Determine the [x, y] coordinate at the center of the cell enclosing the given text.  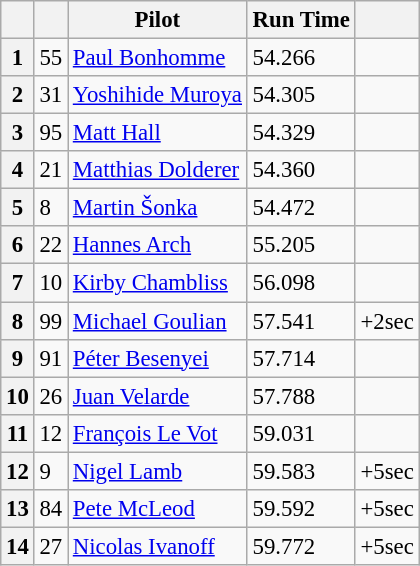
Péter Besenyei [158, 358]
59.592 [301, 509]
François Le Vot [158, 433]
21 [50, 170]
26 [50, 396]
84 [50, 509]
59.031 [301, 433]
Michael Goulian [158, 321]
54.329 [301, 133]
Juan Velarde [158, 396]
54.305 [301, 95]
54.360 [301, 170]
Run Time [301, 20]
Pilot [158, 20]
Nigel Lamb [158, 471]
59.583 [301, 471]
Hannes Arch [158, 245]
Yoshihide Muroya [158, 95]
55 [50, 58]
Martin Šonka [158, 208]
Pete McLeod [158, 509]
55.205 [301, 245]
31 [50, 95]
6 [18, 245]
3 [18, 133]
Paul Bonhomme [158, 58]
2 [18, 95]
91 [50, 358]
11 [18, 433]
57.541 [301, 321]
13 [18, 509]
57.788 [301, 396]
22 [50, 245]
95 [50, 133]
Nicolas Ivanoff [158, 546]
Matt Hall [158, 133]
4 [18, 170]
Kirby Chambliss [158, 283]
5 [18, 208]
27 [50, 546]
+2sec [387, 321]
54.472 [301, 208]
54.266 [301, 58]
99 [50, 321]
57.714 [301, 358]
1 [18, 58]
Matthias Dolderer [158, 170]
59.772 [301, 546]
56.098 [301, 283]
14 [18, 546]
7 [18, 283]
